Determine the [X, Y] coordinate at the center of the cell enclosing the given text.  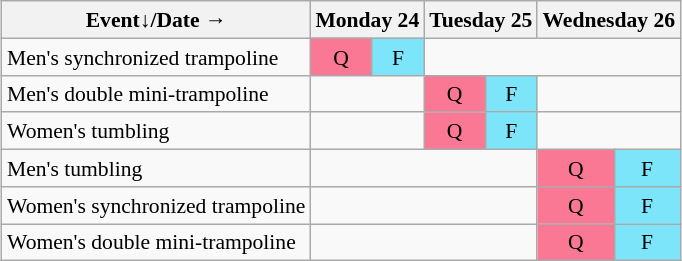
Women's double mini-trampoline [156, 242]
Men's tumbling [156, 168]
Men's synchronized trampoline [156, 56]
Wednesday 26 [608, 20]
Women's synchronized trampoline [156, 204]
Event↓/Date → [156, 20]
Women's tumbling [156, 130]
Tuesday 25 [480, 20]
Monday 24 [367, 20]
Men's double mini-trampoline [156, 94]
